For the text-containing cell, return its midpoint in (x, y) coordinate format. 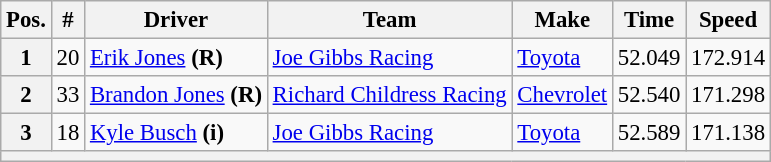
Team (390, 20)
1 (26, 58)
20 (68, 58)
171.138 (728, 133)
Speed (728, 20)
Brandon Jones (R) (176, 95)
Chevrolet (562, 95)
52.589 (648, 133)
Make (562, 20)
Pos. (26, 20)
Richard Childress Racing (390, 95)
172.914 (728, 58)
2 (26, 95)
3 (26, 133)
# (68, 20)
Kyle Busch (i) (176, 133)
Driver (176, 20)
52.049 (648, 58)
33 (68, 95)
171.298 (728, 95)
Time (648, 20)
52.540 (648, 95)
18 (68, 133)
Erik Jones (R) (176, 58)
